Determine the (x, y) coordinate at the center of the cell enclosing the given text.  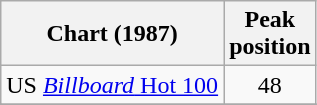
Chart (1987) (112, 34)
Peakposition (270, 34)
48 (270, 85)
US Billboard Hot 100 (112, 85)
